Determine the [X, Y] coordinate at the center of the cell enclosing the given text.  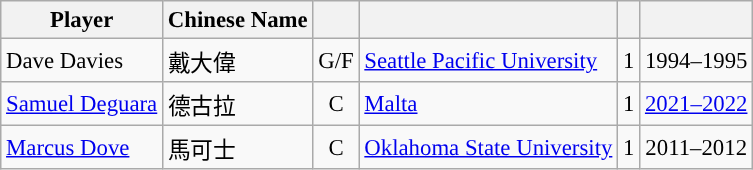
Player [82, 20]
Marcus Dove [82, 148]
Dave Davies [82, 61]
2021–2022 [696, 104]
Malta [488, 104]
1994–1995 [696, 61]
馬可士 [238, 148]
2011–2012 [696, 148]
戴大偉 [238, 61]
德古拉 [238, 104]
G/F [336, 61]
Seattle Pacific University [488, 61]
Chinese Name [238, 20]
Samuel Deguara [82, 104]
Oklahoma State University [488, 148]
